Detect which cell encompasses the target text, then output its [x, y] center coordinate. 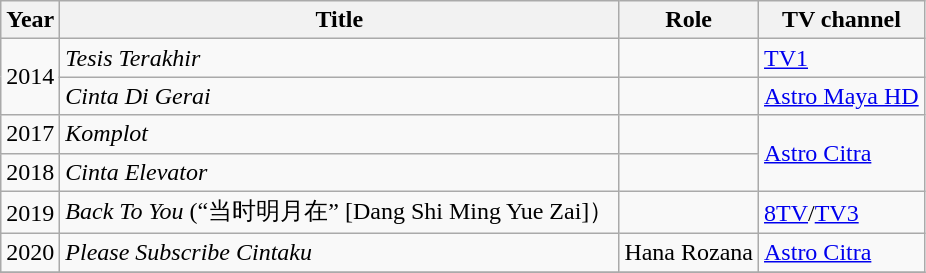
Role [689, 20]
TV channel [842, 20]
2017 [30, 134]
Please Subscribe Cintaku [340, 253]
Astro Maya HD [842, 96]
2019 [30, 212]
2014 [30, 77]
Tesis Terakhir [340, 58]
Title [340, 20]
Komplot [340, 134]
Cinta Di Gerai [340, 96]
2018 [30, 172]
Back To You (“当时明月在” [Dang Shi Ming Yue Zai]） [340, 212]
Cinta Elevator [340, 172]
Year [30, 20]
TV1 [842, 58]
Hana Rozana [689, 253]
8TV/TV3 [842, 212]
2020 [30, 253]
